Scan for the cell matching the given text and deliver its [x, y] coordinate at center. 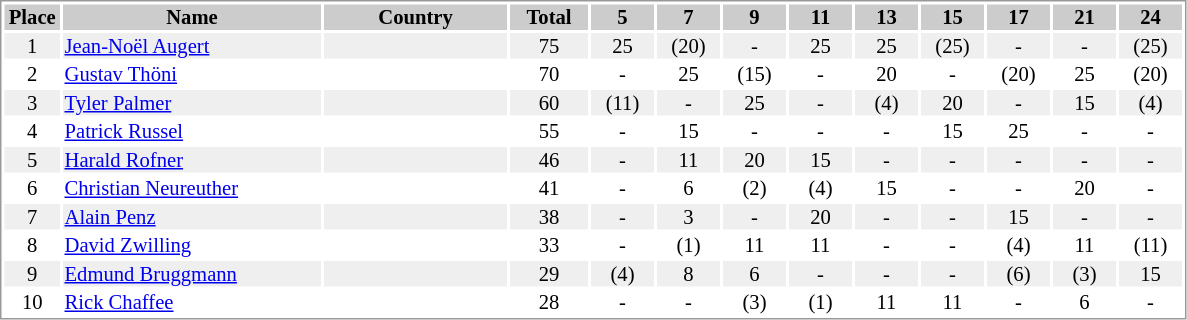
1 [32, 46]
Tyler Palmer [192, 103]
Total [549, 17]
38 [549, 217]
Christian Neureuther [192, 189]
Name [192, 17]
75 [549, 46]
2 [32, 75]
46 [549, 160]
24 [1150, 17]
Jean-Noël Augert [192, 46]
29 [549, 274]
21 [1084, 17]
Harald Rofner [192, 160]
Edmund Bruggmann [192, 274]
70 [549, 75]
Country [416, 17]
13 [886, 17]
17 [1018, 17]
Place [32, 17]
Alain Penz [192, 217]
28 [549, 303]
4 [32, 131]
55 [549, 131]
David Zwilling [192, 245]
60 [549, 103]
33 [549, 245]
(2) [754, 189]
(15) [754, 75]
Patrick Russel [192, 131]
Rick Chaffee [192, 303]
Gustav Thöni [192, 75]
(6) [1018, 274]
10 [32, 303]
41 [549, 189]
